Return (x, y) of the center of cell containing provided text 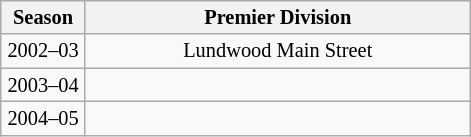
Premier Division (278, 17)
2002–03 (44, 51)
Lundwood Main Street (278, 51)
Season (44, 17)
2004–05 (44, 118)
2003–04 (44, 85)
